Determine the (X, Y) coordinate at the center of the cell enclosing the given text.  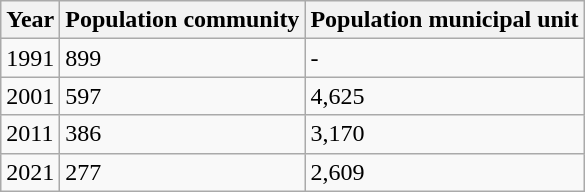
4,625 (444, 96)
899 (182, 58)
- (444, 58)
2001 (30, 96)
Population community (182, 20)
Year (30, 20)
597 (182, 96)
2011 (30, 134)
277 (182, 172)
3,170 (444, 134)
2021 (30, 172)
386 (182, 134)
2,609 (444, 172)
1991 (30, 58)
Population municipal unit (444, 20)
